Return [X, Y] of the center of cell containing provided text 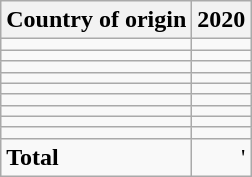
' [222, 157]
Total [96, 157]
Country of origin [96, 20]
2020 [222, 20]
